Output the (X, Y) coordinate of the center of the cell containing the given text.  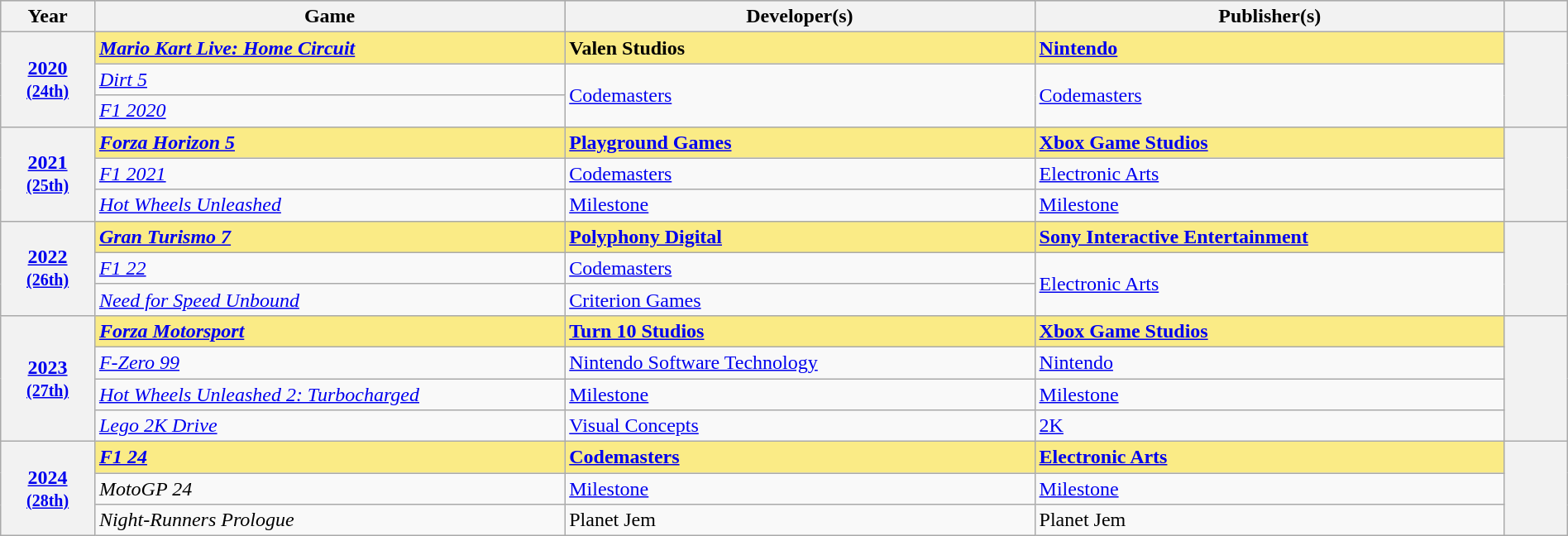
Gran Turismo 7 (329, 237)
Nintendo Software Technology (800, 362)
F-Zero 99 (329, 362)
Hot Wheels Unleashed 2: Turbocharged (329, 395)
2024 (28th) (48, 489)
Lego 2K Drive (329, 426)
Visual Concepts (800, 426)
Dirt 5 (329, 79)
2020 (24th) (48, 79)
Valen Studios (800, 48)
Need for Speed Unbound (329, 299)
Polyphony Digital (800, 237)
2021 (25th) (48, 174)
Playground Games (800, 142)
Game (329, 17)
MotoGP 24 (329, 489)
Sony Interactive Entertainment (1269, 237)
Publisher(s) (1269, 17)
2023 (27th) (48, 378)
2K (1269, 426)
F1 22 (329, 268)
Mario Kart Live: Home Circuit (329, 48)
F1 2021 (329, 174)
F1 2020 (329, 111)
Developer(s) (800, 17)
Forza Motorsport (329, 331)
Year (48, 17)
Turn 10 Studios (800, 331)
F1 24 (329, 457)
Criterion Games (800, 299)
Forza Horizon 5 (329, 142)
Night-Runners Prologue (329, 520)
Hot Wheels Unleashed (329, 205)
2022 (26th) (48, 268)
